Pinpoint the cell where the given text exists, returning its (x, y) midpoint coordinate. 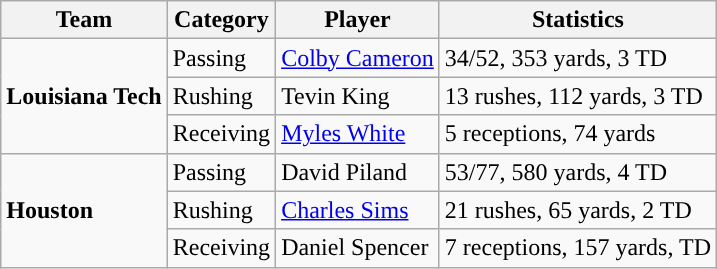
53/77, 580 yards, 4 TD (578, 172)
Player (358, 20)
Team (84, 20)
Colby Cameron (358, 58)
Statistics (578, 20)
David Piland (358, 172)
34/52, 353 yards, 3 TD (578, 58)
Myles White (358, 134)
Louisiana Tech (84, 96)
Category (221, 20)
Charles Sims (358, 210)
Tevin King (358, 96)
13 rushes, 112 yards, 3 TD (578, 96)
Houston (84, 210)
21 rushes, 65 yards, 2 TD (578, 210)
7 receptions, 157 yards, TD (578, 248)
Daniel Spencer (358, 248)
5 receptions, 74 yards (578, 134)
